Determine the [x, y] coordinate at the center of the cell enclosing the given text.  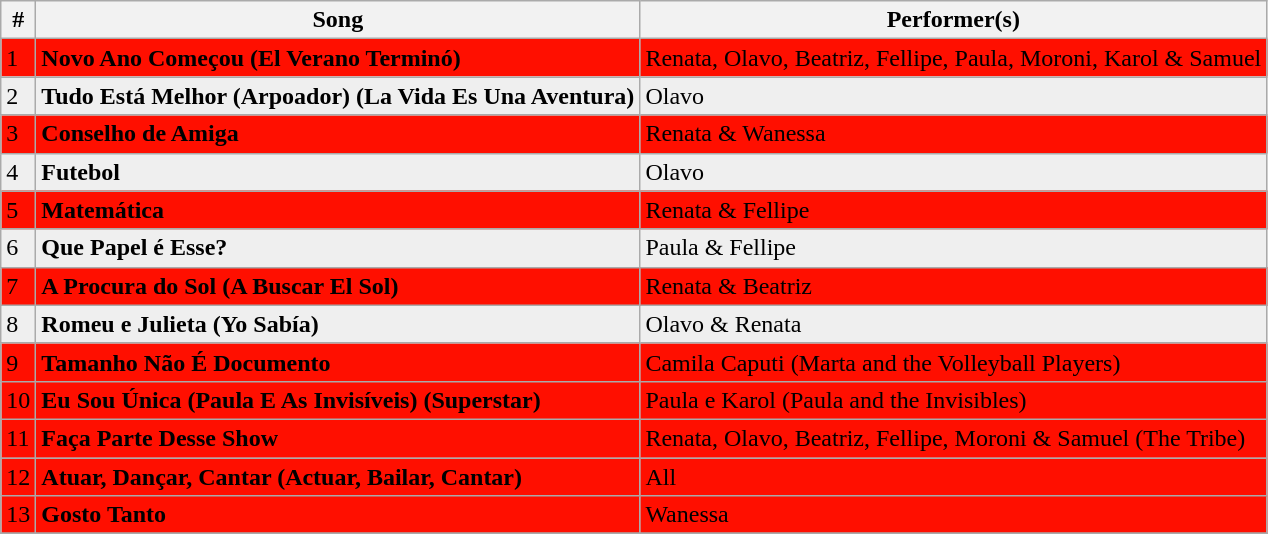
Que Papel é Esse? [338, 248]
1 [18, 58]
Futebol [338, 172]
Eu Sou Única (Paula E As Invisíveis) (Superstar) [338, 400]
5 [18, 210]
Song [338, 20]
11 [18, 438]
Romeu e Julieta (Yo Sabía) [338, 324]
# [18, 20]
13 [18, 515]
Renata & Beatriz [954, 286]
Camila Caputi (Marta and the Volleyball Players) [954, 362]
Performer(s) [954, 20]
Atuar, Dançar, Cantar (Actuar, Bailar, Cantar) [338, 477]
Renata, Olavo, Beatriz, Fellipe, Paula, Moroni, Karol & Samuel [954, 58]
All [954, 477]
2 [18, 96]
3 [18, 134]
Novo Ano Começou (El Verano Terminó) [338, 58]
Tamanho Não É Documento [338, 362]
Renata & Fellipe [954, 210]
9 [18, 362]
6 [18, 248]
Paula e Karol (Paula and the Invisibles) [954, 400]
Matemática [338, 210]
8 [18, 324]
Conselho de Amiga [338, 134]
12 [18, 477]
10 [18, 400]
A Procura do Sol (A Buscar El Sol) [338, 286]
Wanessa [954, 515]
Tudo Está Melhor (Arpoador) (La Vida Es Una Aventura) [338, 96]
Renata, Olavo, Beatriz, Fellipe, Moroni & Samuel (The Tribe) [954, 438]
Gosto Tanto [338, 515]
Olavo & Renata [954, 324]
Renata & Wanessa [954, 134]
7 [18, 286]
4 [18, 172]
Paula & Fellipe [954, 248]
Faça Parte Desse Show [338, 438]
